From the cell containing the given text, extract its center point as (x, y) coordinate. 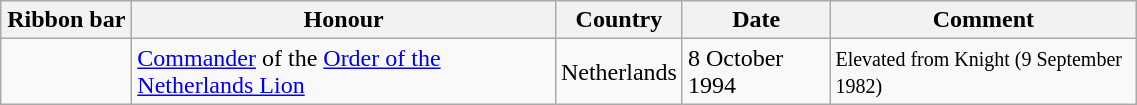
Date (756, 20)
Honour (344, 20)
Ribbon bar (66, 20)
8 October 1994 (756, 72)
Commander of the Order of the Netherlands Lion (344, 72)
Comment (984, 20)
Netherlands (618, 72)
Country (618, 20)
Elevated from Knight (9 September 1982) (984, 72)
